Capture the cell that displays the provided text and extract its (X, Y) central coordinate. 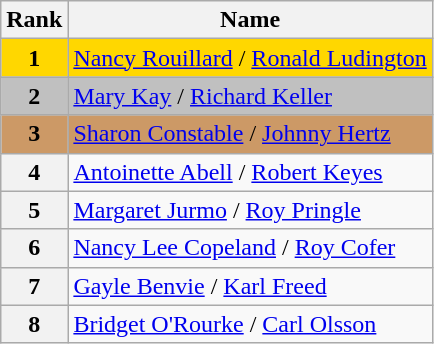
3 (34, 134)
6 (34, 248)
2 (34, 96)
8 (34, 324)
5 (34, 210)
Sharon Constable / Johnny Hertz (250, 134)
Antoinette Abell / Robert Keyes (250, 172)
Mary Kay / Richard Keller (250, 96)
7 (34, 286)
Gayle Benvie / Karl Freed (250, 286)
Nancy Lee Copeland / Roy Cofer (250, 248)
Name (250, 20)
Bridget O'Rourke / Carl Olsson (250, 324)
Margaret Jurmo / Roy Pringle (250, 210)
4 (34, 172)
Nancy Rouillard / Ronald Ludington (250, 58)
Rank (34, 20)
1 (34, 58)
